Provide the [x, y] coordinate of the cell's center where the given text is located.  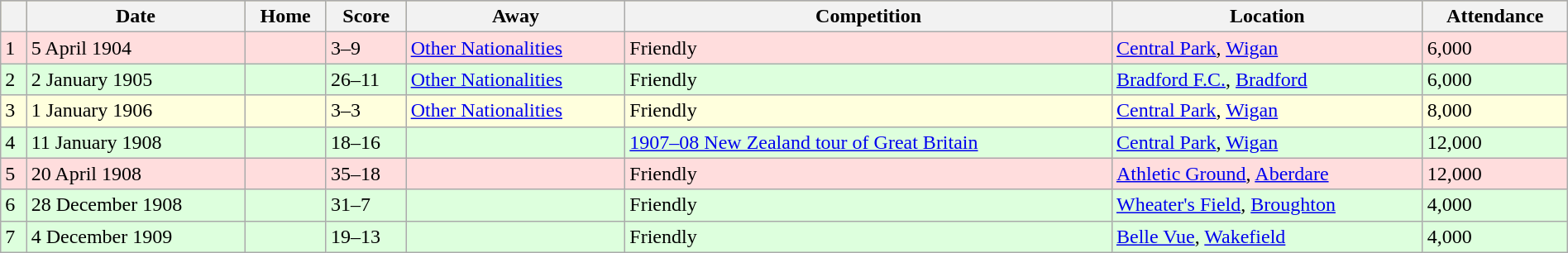
2 January 1905 [136, 79]
6 [13, 205]
35–18 [366, 174]
2 [13, 79]
11 January 1908 [136, 142]
Date [136, 17]
3 [13, 111]
Attendance [1495, 17]
31–7 [366, 205]
7 [13, 236]
Competition [868, 17]
Location [1267, 17]
Wheater's Field, Broughton [1267, 205]
19–13 [366, 236]
5 April 1904 [136, 48]
Bradford F.C., Bradford [1267, 79]
1907–08 New Zealand tour of Great Britain [868, 142]
Score [366, 17]
Away [516, 17]
26–11 [366, 79]
20 April 1908 [136, 174]
28 December 1908 [136, 205]
4 [13, 142]
3–3 [366, 111]
5 [13, 174]
1 January 1906 [136, 111]
1 [13, 48]
Belle Vue, Wakefield [1267, 236]
4 December 1909 [136, 236]
3–9 [366, 48]
18–16 [366, 142]
8,000 [1495, 111]
Home [286, 17]
Athletic Ground, Aberdare [1267, 174]
